Scan for the cell matching the given text and deliver its [X, Y] coordinate at center. 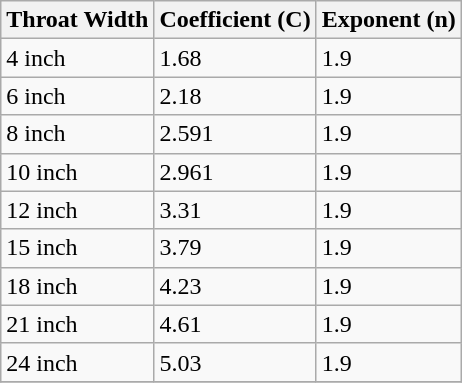
3.79 [235, 248]
5.03 [235, 362]
4.23 [235, 286]
4 inch [78, 58]
8 inch [78, 134]
15 inch [78, 248]
4.61 [235, 324]
2.18 [235, 96]
10 inch [78, 172]
24 inch [78, 362]
2.961 [235, 172]
21 inch [78, 324]
Coefficient (C) [235, 20]
2.591 [235, 134]
1.68 [235, 58]
Throat Width [78, 20]
6 inch [78, 96]
Exponent (n) [388, 20]
18 inch [78, 286]
12 inch [78, 210]
3.31 [235, 210]
